Locate the cell with the specified text and output its (x, y) center coordinate. 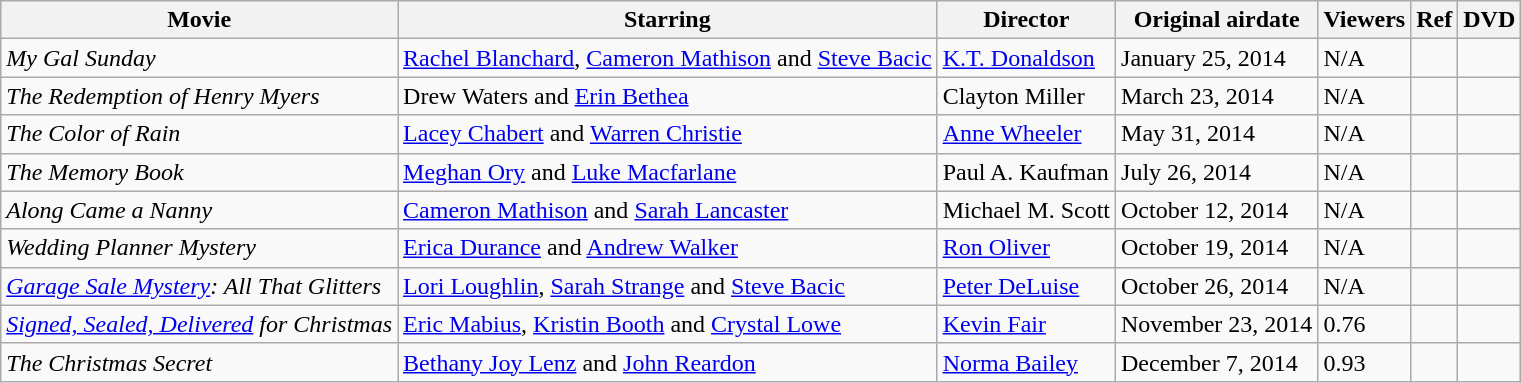
0.93 (1364, 362)
Along Came a Nanny (200, 210)
Bethany Joy Lenz and John Reardon (668, 362)
The Memory Book (200, 172)
Wedding Planner Mystery (200, 248)
Kevin Fair (1026, 324)
Ron Oliver (1026, 248)
January 25, 2014 (1217, 58)
March 23, 2014 (1217, 96)
Garage Sale Mystery: All That Glitters (200, 286)
Rachel Blanchard, Cameron Mathison and Steve Bacic (668, 58)
May 31, 2014 (1217, 134)
Michael M. Scott (1026, 210)
Meghan Ory and Luke Macfarlane (668, 172)
Lacey Chabert and Warren Christie (668, 134)
Director (1026, 20)
My Gal Sunday (200, 58)
Signed, Sealed, Delivered for Christmas (200, 324)
Peter DeLuise (1026, 286)
Eric Mabius, Kristin Booth and Crystal Lowe (668, 324)
DVD (1490, 20)
Cameron Mathison and Sarah Lancaster (668, 210)
Movie (200, 20)
Drew Waters and Erin Bethea (668, 96)
Anne Wheeler (1026, 134)
July 26, 2014 (1217, 172)
December 7, 2014 (1217, 362)
Erica Durance and Andrew Walker (668, 248)
The Christmas Secret (200, 362)
October 26, 2014 (1217, 286)
Norma Bailey (1026, 362)
Paul A. Kaufman (1026, 172)
The Redemption of Henry Myers (200, 96)
The Color of Rain (200, 134)
Viewers (1364, 20)
Lori Loughlin, Sarah Strange and Steve Bacic (668, 286)
Ref (1434, 20)
Starring (668, 20)
K.T. Donaldson (1026, 58)
Original airdate (1217, 20)
November 23, 2014 (1217, 324)
Clayton Miller (1026, 96)
October 19, 2014 (1217, 248)
0.76 (1364, 324)
October 12, 2014 (1217, 210)
